Determine the (x, y) coordinate at the center of the cell enclosing the given text.  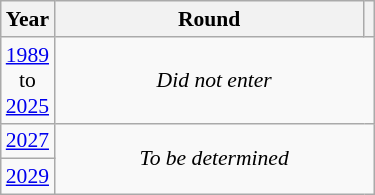
Did not enter (214, 80)
1989to2025 (28, 80)
Round (209, 19)
2027 (28, 141)
Year (28, 19)
2029 (28, 177)
To be determined (214, 158)
